Output the [x, y] coordinate of the center of the cell containing the given text.  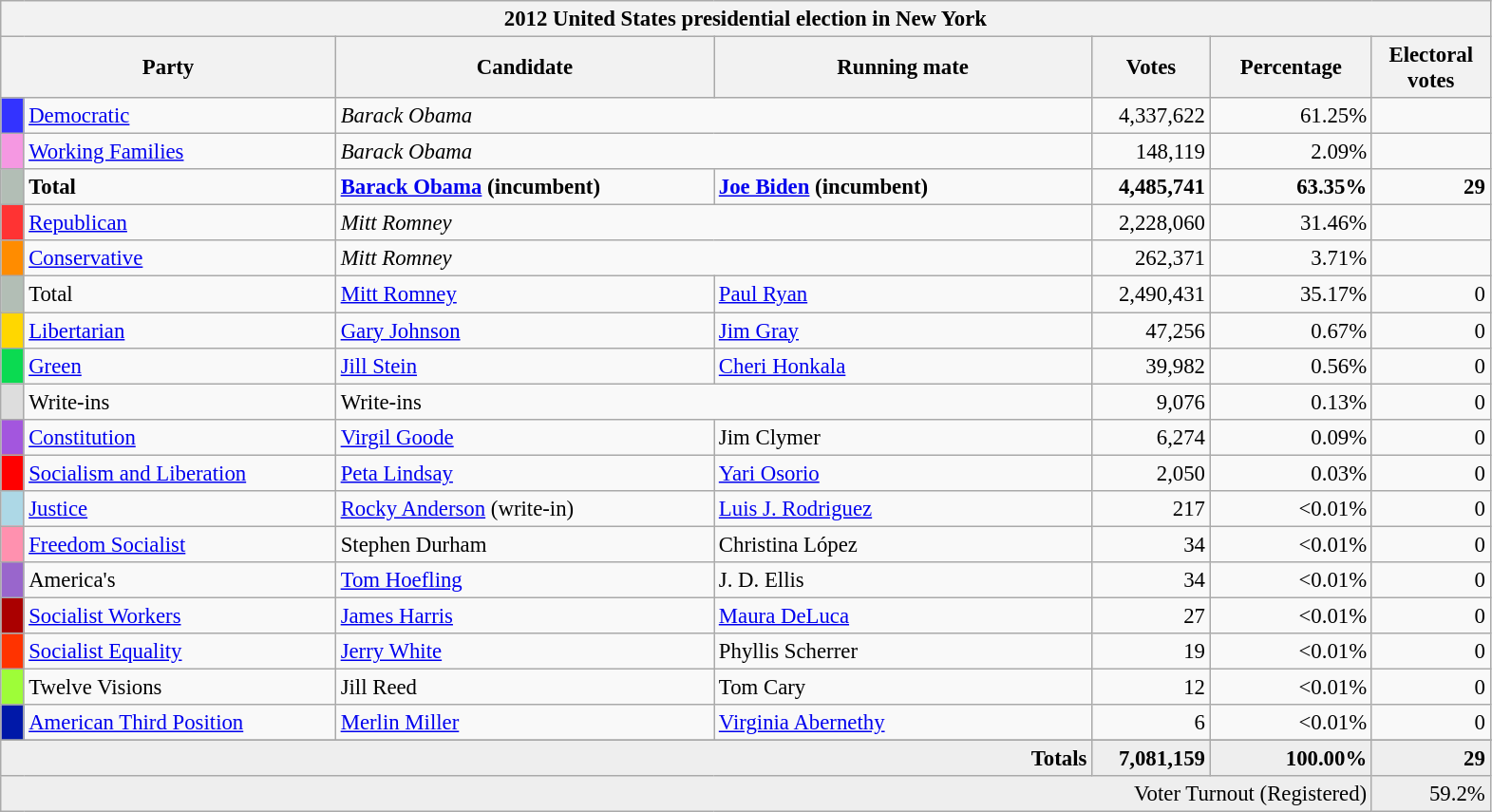
Stephen Durham [524, 544]
Voter Turnout (Registered) [687, 794]
262,371 [1151, 259]
Barack Obama (incumbent) [524, 187]
35.17% [1291, 294]
Maura DeLuca [903, 615]
Percentage [1291, 68]
Virgil Goode [524, 437]
148,119 [1151, 152]
Jill Stein [524, 366]
Socialist Equality [179, 651]
Working Families [179, 152]
Tom Hoefling [524, 580]
Freedom Socialist [179, 544]
2,050 [1151, 473]
Green [179, 366]
3.71% [1291, 259]
100.00% [1291, 759]
31.46% [1291, 223]
Jim Clymer [903, 437]
Jill Reed [524, 688]
59.2% [1430, 794]
Democratic [179, 116]
Merlin Miller [524, 723]
Libertarian [179, 330]
Jim Gray [903, 330]
0.03% [1291, 473]
Candidate [524, 68]
Luis J. Rodriguez [903, 509]
Party [169, 68]
Conservative [179, 259]
Justice [179, 509]
James Harris [524, 615]
Votes [1151, 68]
American Third Position [179, 723]
7,081,159 [1151, 759]
Rocky Anderson (write-in) [524, 509]
J. D. Ellis [903, 580]
Joe Biden (incumbent) [903, 187]
Tom Cary [903, 688]
Phyllis Scherrer [903, 651]
2,228,060 [1151, 223]
61.25% [1291, 116]
6,274 [1151, 437]
2.09% [1291, 152]
9,076 [1151, 402]
Twelve Visions [179, 688]
6 [1151, 723]
2012 United States presidential election in New York [746, 19]
2,490,431 [1151, 294]
Cheri Honkala [903, 366]
0.67% [1291, 330]
Paul Ryan [903, 294]
Yari Osorio [903, 473]
America's [179, 580]
Totals [547, 759]
27 [1151, 615]
4,337,622 [1151, 116]
Constitution [179, 437]
Peta Lindsay [524, 473]
0.13% [1291, 402]
Electoral votes [1430, 68]
Republican [179, 223]
0.56% [1291, 366]
Jerry White [524, 651]
4,485,741 [1151, 187]
0.09% [1291, 437]
Gary Johnson [524, 330]
47,256 [1151, 330]
217 [1151, 509]
39,982 [1151, 366]
19 [1151, 651]
12 [1151, 688]
Virginia Abernethy [903, 723]
63.35% [1291, 187]
Running mate [903, 68]
Socialist Workers [179, 615]
Socialism and Liberation [179, 473]
Christina López [903, 544]
